For the text-containing cell, return its midpoint in [x, y] coordinate format. 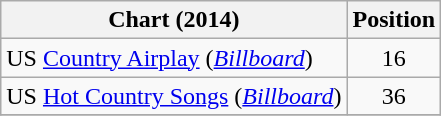
US Hot Country Songs (Billboard) [174, 96]
16 [394, 58]
36 [394, 96]
Chart (2014) [174, 20]
Position [394, 20]
US Country Airplay (Billboard) [174, 58]
